Search for the cell housing the specified text and yield its (x, y) center coordinate. 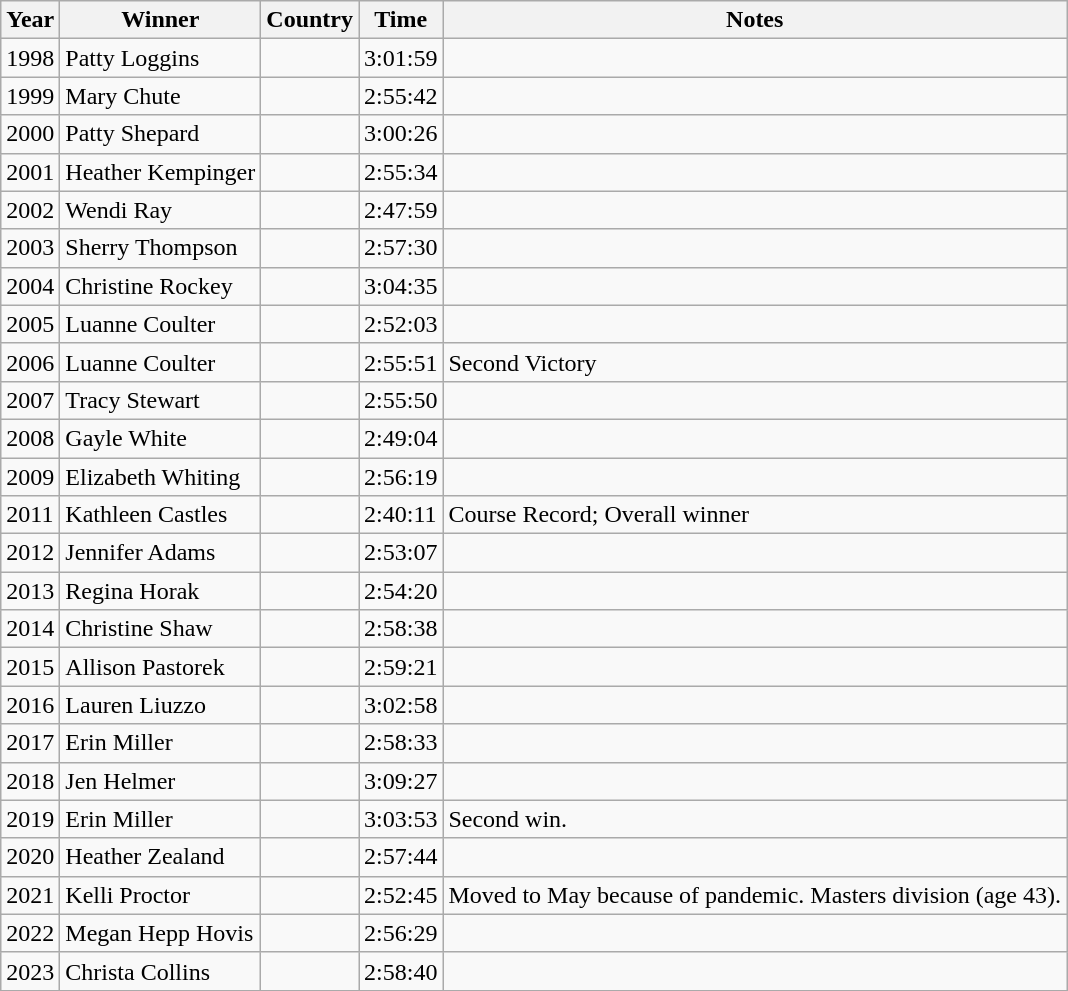
2021 (30, 895)
2015 (30, 667)
Regina Horak (160, 591)
2:49:04 (401, 438)
2011 (30, 515)
2023 (30, 971)
Heather Zealand (160, 857)
Christa Collins (160, 971)
Allison Pastorek (160, 667)
2:59:21 (401, 667)
Gayle White (160, 438)
2019 (30, 819)
Year (30, 20)
Tracy Stewart (160, 400)
Wendi Ray (160, 210)
2012 (30, 553)
Second win. (755, 819)
Second Victory (755, 362)
2009 (30, 477)
Moved to May because of pandemic. Masters division (age 43). (755, 895)
Sherry Thompson (160, 248)
2:52:03 (401, 324)
2013 (30, 591)
1999 (30, 96)
2008 (30, 438)
2:58:38 (401, 629)
2:56:29 (401, 933)
2001 (30, 172)
2:57:44 (401, 857)
Patty Loggins (160, 58)
2:55:50 (401, 400)
2:40:11 (401, 515)
2014 (30, 629)
2002 (30, 210)
3:03:53 (401, 819)
Winner (160, 20)
2018 (30, 781)
Patty Shepard (160, 134)
2:53:07 (401, 553)
3:02:58 (401, 705)
Kelli Proctor (160, 895)
Christine Shaw (160, 629)
Jen Helmer (160, 781)
Kathleen Castles (160, 515)
2:47:59 (401, 210)
2020 (30, 857)
1998 (30, 58)
2004 (30, 286)
Heather Kempinger (160, 172)
2:55:42 (401, 96)
2:55:34 (401, 172)
Notes (755, 20)
2:56:19 (401, 477)
3:09:27 (401, 781)
Time (401, 20)
2000 (30, 134)
2:55:51 (401, 362)
Megan Hepp Hovis (160, 933)
2017 (30, 743)
2003 (30, 248)
Elizabeth Whiting (160, 477)
3:00:26 (401, 134)
Mary Chute (160, 96)
2007 (30, 400)
2016 (30, 705)
2:52:45 (401, 895)
2:54:20 (401, 591)
2:58:40 (401, 971)
2006 (30, 362)
Lauren Liuzzo (160, 705)
3:01:59 (401, 58)
3:04:35 (401, 286)
2022 (30, 933)
2:58:33 (401, 743)
Course Record; Overall winner (755, 515)
Country (310, 20)
Christine Rockey (160, 286)
2:57:30 (401, 248)
2005 (30, 324)
Jennifer Adams (160, 553)
